Pinpoint the cell where the given text exists, returning its (x, y) midpoint coordinate. 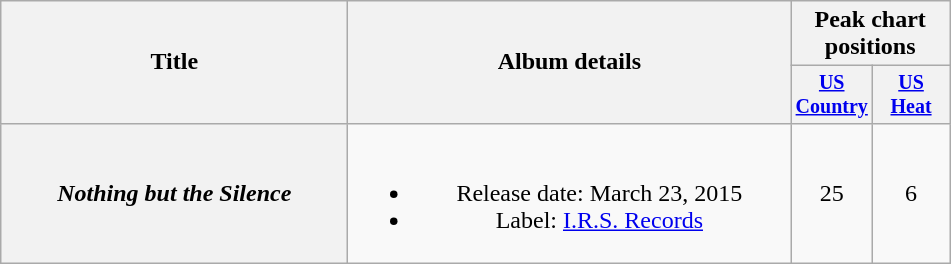
Peak chartpositions (870, 34)
6 (912, 193)
25 (832, 193)
Album details (570, 62)
Release date: March 23, 2015Label: I.R.S. Records (570, 193)
Nothing but the Silence (174, 193)
Title (174, 62)
US Country (832, 94)
US Heat (912, 94)
